For the text-containing cell, return its midpoint in (x, y) coordinate format. 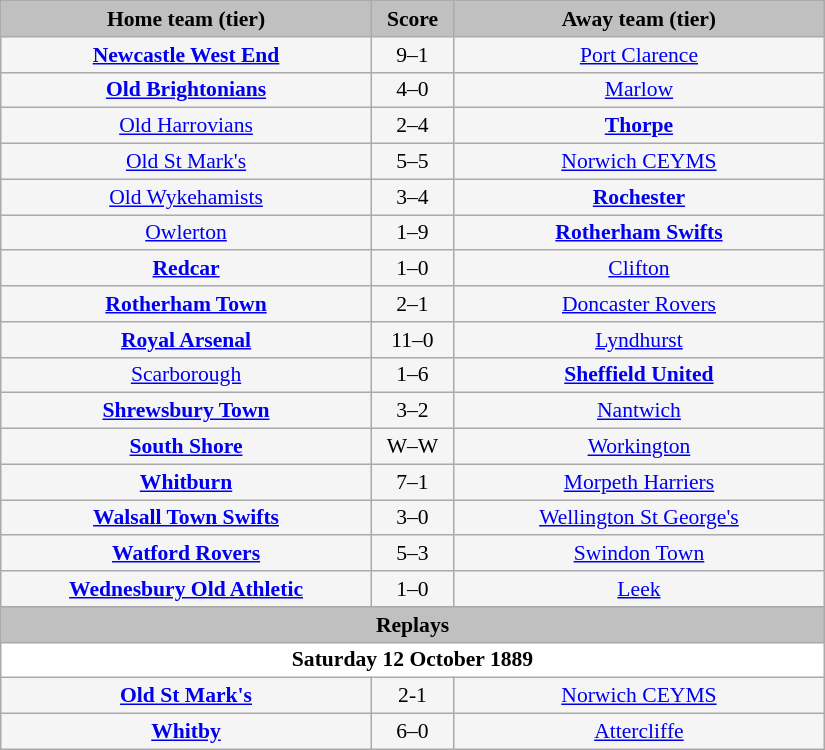
Leek (640, 589)
Home team (tier) (186, 19)
Saturday 12 October 1889 (413, 660)
Old Wykehamists (186, 197)
Clifton (640, 269)
Rotherham Town (186, 304)
Old Harrovians (186, 126)
Watford Rovers (186, 554)
Workington (640, 447)
2–4 (412, 126)
Old Brightonians (186, 90)
Shrewsbury Town (186, 411)
Marlow (640, 90)
Owlerton (186, 233)
3–4 (412, 197)
Away team (tier) (640, 19)
Whitby (186, 732)
Royal Arsenal (186, 340)
Redcar (186, 269)
Rochester (640, 197)
Thorpe (640, 126)
Lyndhurst (640, 340)
5–3 (412, 554)
7–1 (412, 482)
Rotherham Swifts (640, 233)
2-1 (412, 696)
W–W (412, 447)
South Shore (186, 447)
9–1 (412, 55)
Doncaster Rovers (640, 304)
Wednesbury Old Athletic (186, 589)
1–9 (412, 233)
Nantwich (640, 411)
1–6 (412, 375)
2–1 (412, 304)
Wellington St George's (640, 518)
Attercliffe (640, 732)
Whitburn (186, 482)
Sheffield United (640, 375)
Score (412, 19)
Port Clarence (640, 55)
Newcastle West End (186, 55)
4–0 (412, 90)
6–0 (412, 732)
Walsall Town Swifts (186, 518)
11–0 (412, 340)
Replays (413, 625)
5–5 (412, 162)
3–0 (412, 518)
3–2 (412, 411)
Swindon Town (640, 554)
Morpeth Harriers (640, 482)
Scarborough (186, 375)
